Find where the given text appears and provide that cell's center as [x, y] coordinate. 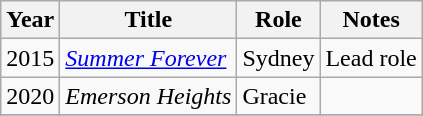
Title [148, 20]
Lead role [371, 58]
Sydney [278, 58]
Emerson Heights [148, 96]
Notes [371, 20]
Year [30, 20]
2015 [30, 58]
Gracie [278, 96]
2020 [30, 96]
Summer Forever [148, 58]
Role [278, 20]
